Determine the (x, y) coordinate at the center of the cell enclosing the given text.  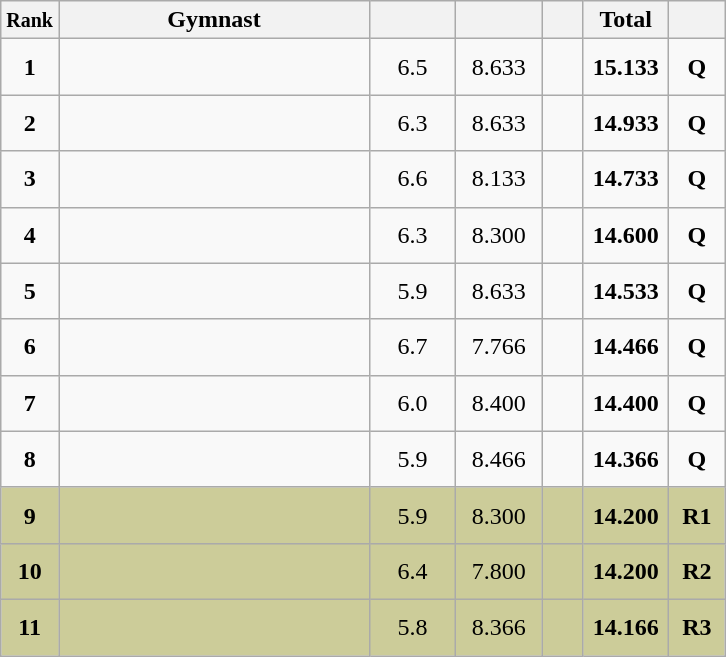
7.800 (499, 571)
Total (626, 20)
6.5 (413, 67)
4 (30, 235)
14.166 (626, 627)
10 (30, 571)
11 (30, 627)
8.400 (499, 403)
8.466 (499, 459)
Gymnast (214, 20)
14.366 (626, 459)
6 (30, 347)
6.4 (413, 571)
15.133 (626, 67)
14.733 (626, 179)
6.7 (413, 347)
2 (30, 123)
5.8 (413, 627)
14.533 (626, 291)
8 (30, 459)
6.6 (413, 179)
8.133 (499, 179)
1 (30, 67)
R1 (697, 515)
R2 (697, 571)
14.600 (626, 235)
9 (30, 515)
5 (30, 291)
6.0 (413, 403)
7 (30, 403)
14.466 (626, 347)
R3 (697, 627)
14.933 (626, 123)
14.400 (626, 403)
8.366 (499, 627)
Rank (30, 20)
3 (30, 179)
7.766 (499, 347)
